Return [X, Y] of the center of cell containing provided text 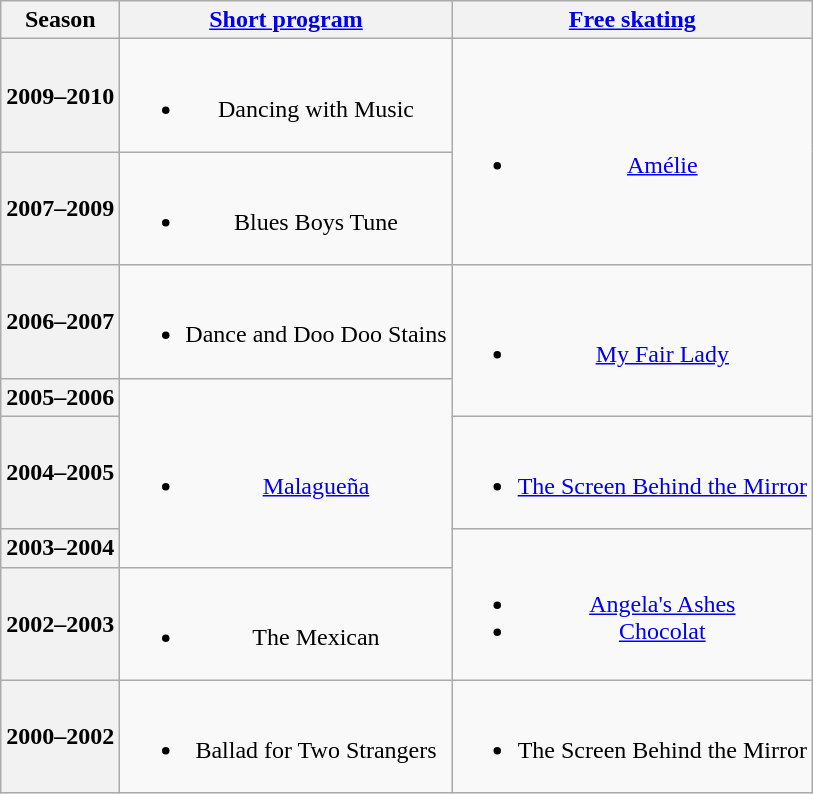
2000–2002 [60, 736]
2009–2010 [60, 96]
Free skating [632, 20]
2006–2007 [60, 322]
Angela's Ashes Chocolat [632, 604]
2007–2009 [60, 208]
2005–2006 [60, 397]
2003–2004 [60, 548]
Short program [286, 20]
Season [60, 20]
Amélie [632, 152]
Malagueña [286, 472]
Dance and Doo Doo Stains [286, 322]
The Mexican [286, 624]
2004–2005 [60, 472]
2002–2003 [60, 624]
Dancing with Music [286, 96]
Ballad for Two Strangers [286, 736]
Blues Boys Tune [286, 208]
My Fair Lady [632, 340]
